Locate the cell with the specified text and output its [X, Y] center coordinate. 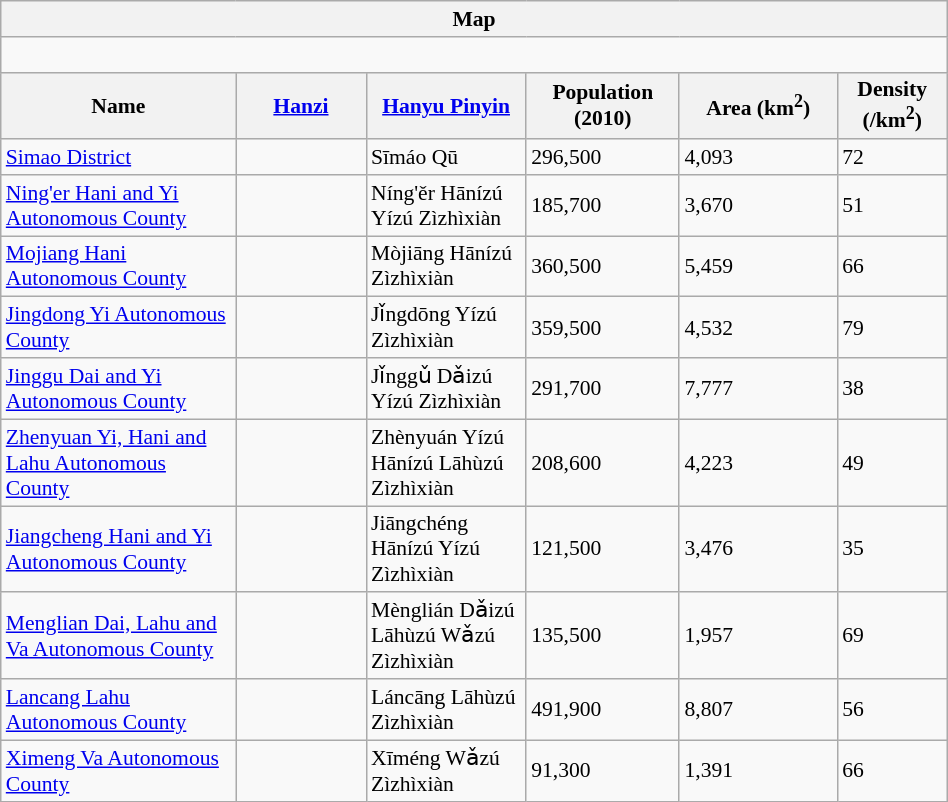
79 [892, 328]
Zhènyuán Yízú Hānízú Lāhùzú Zìzhìxiàn [446, 462]
491,900 [602, 710]
Láncāng Lāhùzú Zìzhìxiàn [446, 710]
7,777 [758, 388]
360,500 [602, 266]
38 [892, 388]
5,459 [758, 266]
Sīmáo Qū [446, 157]
4,532 [758, 328]
56 [892, 710]
8,807 [758, 710]
291,700 [602, 388]
Jiangcheng Hani and Yi Autonomous County [118, 550]
185,700 [602, 206]
Density(/km2) [892, 106]
Mòjiāng Hānízú Zìzhìxiàn [446, 266]
Population(2010) [602, 106]
Hanzi [301, 106]
Ximeng Va Autonomous County [118, 770]
Lancang Lahu Autonomous County [118, 710]
69 [892, 636]
Simao District [118, 157]
208,600 [602, 462]
Zhenyuan Yi, Hani and Lahu Autonomous County [118, 462]
49 [892, 462]
35 [892, 550]
4,223 [758, 462]
72 [892, 157]
Map [474, 19]
Níng'ěr Hānízú Yízú Zìzhìxiàn [446, 206]
Menglian Dai, Lahu and Va Autonomous County [118, 636]
4,093 [758, 157]
Ning'er Hani and Yi Autonomous County [118, 206]
121,500 [602, 550]
1,957 [758, 636]
Jǐnggǔ Dǎizú Yízú Zìzhìxiàn [446, 388]
3,670 [758, 206]
Jǐngdōng Yízú Zìzhìxiàn [446, 328]
Area (km2) [758, 106]
359,500 [602, 328]
Mènglián Dǎizú Lāhùzú Wǎzú Zìzhìxiàn [446, 636]
Jiāngchéng Hānízú Yízú Zìzhìxiàn [446, 550]
Jinggu Dai and Yi Autonomous County [118, 388]
135,500 [602, 636]
Jingdong Yi Autonomous County [118, 328]
1,391 [758, 770]
Xīméng Wǎzú Zìzhìxiàn [446, 770]
Name [118, 106]
51 [892, 206]
296,500 [602, 157]
Hanyu Pinyin [446, 106]
91,300 [602, 770]
Mojiang Hani Autonomous County [118, 266]
3,476 [758, 550]
